Determine the [x, y] coordinate at the center of the cell enclosing the given text.  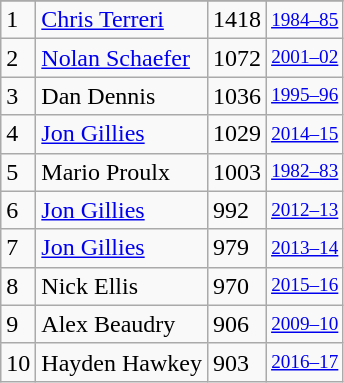
2012–13 [305, 210]
2001–02 [305, 58]
Chris Terreri [122, 20]
3 [18, 96]
1036 [236, 96]
1029 [236, 134]
1995–96 [305, 96]
Mario Proulx [122, 172]
1072 [236, 58]
9 [18, 324]
2 [18, 58]
Dan Dennis [122, 96]
Nolan Schaefer [122, 58]
2014–15 [305, 134]
7 [18, 248]
992 [236, 210]
970 [236, 286]
979 [236, 248]
903 [236, 362]
2015–16 [305, 286]
6 [18, 210]
2013–14 [305, 248]
2009–10 [305, 324]
Nick Ellis [122, 286]
Alex Beaudry [122, 324]
1 [18, 20]
1982–83 [305, 172]
1984–85 [305, 20]
1003 [236, 172]
906 [236, 324]
2016–17 [305, 362]
5 [18, 172]
8 [18, 286]
10 [18, 362]
4 [18, 134]
1418 [236, 20]
Hayden Hawkey [122, 362]
